For the text-containing cell, return its midpoint in (X, Y) coordinate format. 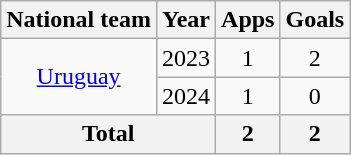
Total (108, 134)
Uruguay (79, 77)
Year (186, 20)
Apps (248, 20)
0 (315, 96)
National team (79, 20)
Goals (315, 20)
2023 (186, 58)
2024 (186, 96)
